Output the [X, Y] coordinate of the center of the cell containing the given text.  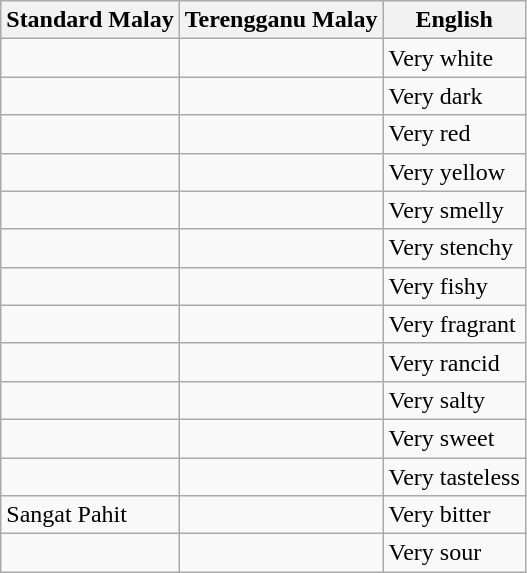
Standard Malay [90, 20]
Very sweet [454, 438]
Very tasteless [454, 477]
Very salty [454, 400]
Very bitter [454, 515]
Very rancid [454, 362]
Sangat Pahit [90, 515]
Very red [454, 134]
Very white [454, 58]
Terengganu Malay [281, 20]
Very yellow [454, 172]
Very fragrant [454, 324]
Very stenchy [454, 248]
English [454, 20]
Very smelly [454, 210]
Very fishy [454, 286]
Very sour [454, 553]
Very dark [454, 96]
